Return the [X, Y] coordinate for the center point of the cell that contains the specified text.  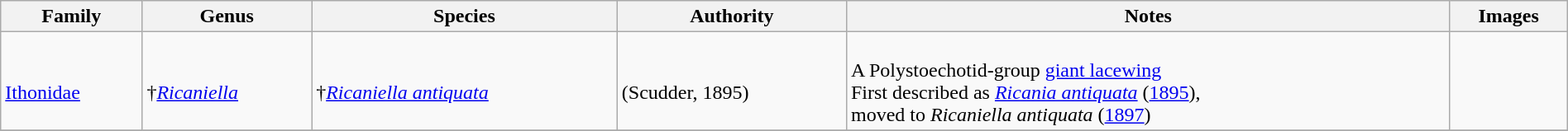
Family [71, 16]
A Polystoechotid-group giant lacewing First described as Ricania antiquata (1895), moved to Ricaniella antiquata (1897) [1148, 81]
†Ricaniella [227, 81]
Authority [731, 16]
Notes [1148, 16]
Genus [227, 16]
†Ricaniella antiquata [465, 81]
Ithonidae [71, 81]
(Scudder, 1895) [731, 81]
Species [465, 16]
Images [1508, 16]
